From the cell containing the given text, extract its center point as (x, y) coordinate. 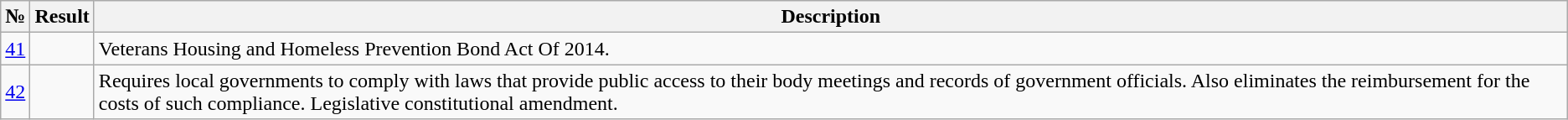
Description (831, 17)
41 (15, 49)
Result (62, 17)
№ (15, 17)
Veterans Housing and Homeless Prevention Bond Act Of 2014. (831, 49)
42 (15, 92)
